Return the (x, y) coordinate for the center point of the cell that contains the specified text.  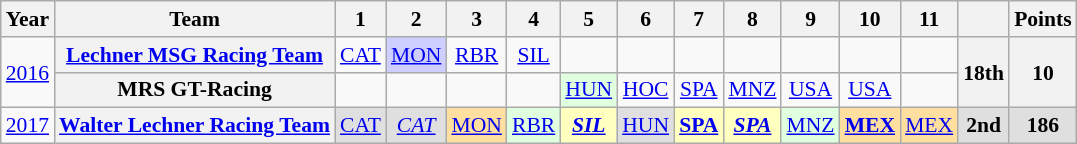
18th (984, 72)
Walter Lechner Racing Team (194, 126)
2nd (984, 126)
7 (698, 19)
2016 (28, 72)
5 (588, 19)
8 (752, 19)
2 (416, 19)
6 (646, 19)
3 (476, 19)
2017 (28, 126)
Points (1043, 19)
Team (194, 19)
4 (534, 19)
HOC (646, 90)
186 (1043, 126)
1 (360, 19)
MRS GT-Racing (194, 90)
Lechner MSG Racing Team (194, 55)
9 (810, 19)
Year (28, 19)
11 (929, 19)
